Capture the cell that displays the provided text and extract its (X, Y) central coordinate. 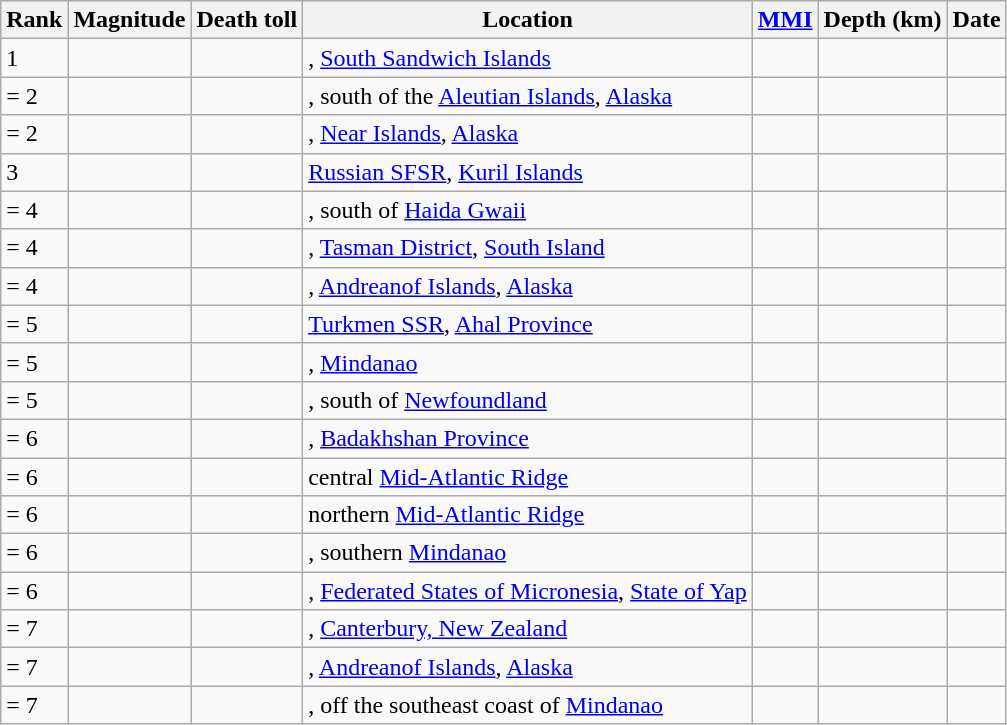
, south of Haida Gwaii (528, 210)
, Tasman District, South Island (528, 248)
Russian SFSR, Kuril Islands (528, 172)
1 (34, 58)
, south of Newfoundland (528, 400)
Magnitude (130, 20)
MMI (785, 20)
Date (976, 20)
Location (528, 20)
central Mid-Atlantic Ridge (528, 477)
, Badakhshan Province (528, 438)
Death toll (247, 20)
, Near Islands, Alaska (528, 134)
Rank (34, 20)
3 (34, 172)
, off the southeast coast of Mindanao (528, 705)
, southern Mindanao (528, 553)
, Canterbury, New Zealand (528, 629)
northern Mid-Atlantic Ridge (528, 515)
, Federated States of Micronesia, State of Yap (528, 591)
, south of the Aleutian Islands, Alaska (528, 96)
Depth (km) (882, 20)
, Mindanao (528, 362)
, South Sandwich Islands (528, 58)
Turkmen SSR, Ahal Province (528, 324)
